From the cell containing the given text, extract its center point as (x, y) coordinate. 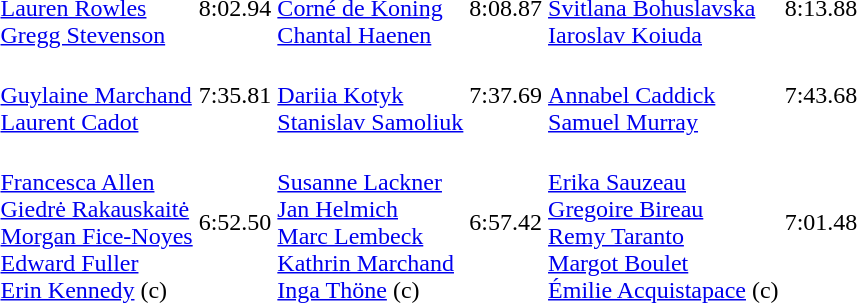
7:35.81 (235, 95)
7:37.69 (506, 95)
Dariia KotykStanislav Samoliuk (370, 95)
Annabel CaddickSamuel Murray (664, 95)
